From the cell containing the given text, extract its center point as (X, Y) coordinate. 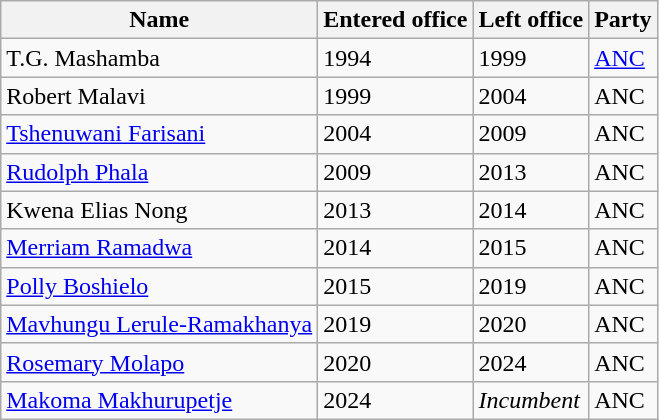
Tshenuwani Farisani (160, 134)
Rudolph Phala (160, 172)
Rosemary Molapo (160, 362)
Entered office (396, 20)
Makoma Makhurupetje (160, 400)
T.G. Mashamba (160, 58)
Name (160, 20)
Left office (531, 20)
1994 (396, 58)
Incumbent (531, 400)
Merriam Ramadwa (160, 248)
Party (623, 20)
Kwena Elias Nong (160, 210)
Polly Boshielo (160, 286)
Mavhungu Lerule-Ramakhanya (160, 324)
Robert Malavi (160, 96)
